Locate the cell with the specified text and output its [x, y] center coordinate. 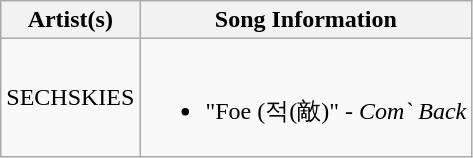
"Foe (적(敵)" - Com` Back [306, 98]
Artist(s) [70, 20]
Song Information [306, 20]
SECHSKIES [70, 98]
